Determine the (X, Y) coordinate at the center of the cell enclosing the given text.  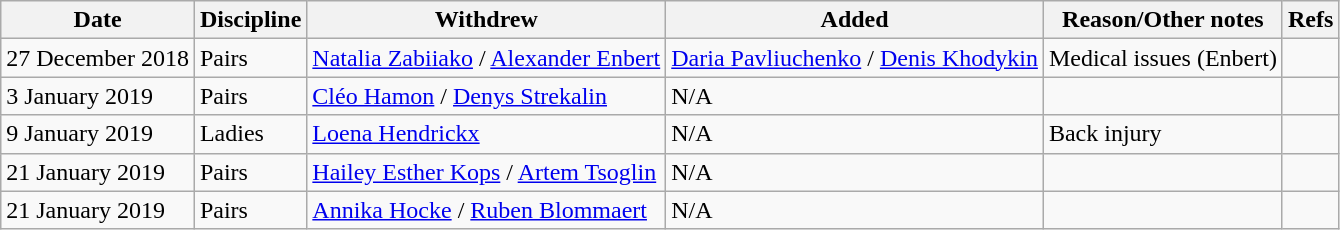
Reason/Other notes (1162, 20)
Cléo Hamon / Denys Strekalin (486, 96)
9 January 2019 (98, 134)
Medical issues (Enbert) (1162, 58)
Back injury (1162, 134)
27 December 2018 (98, 58)
Natalia Zabiiako / Alexander Enbert (486, 58)
3 January 2019 (98, 96)
Discipline (250, 20)
Annika Hocke / Ruben Blommaert (486, 210)
Withdrew (486, 20)
Ladies (250, 134)
Daria Pavliuchenko / Denis Khodykin (855, 58)
Date (98, 20)
Added (855, 20)
Hailey Esther Kops / Artem Tsoglin (486, 172)
Refs (1310, 20)
Loena Hendrickx (486, 134)
